Scan for the cell matching the given text and deliver its [X, Y] coordinate at center. 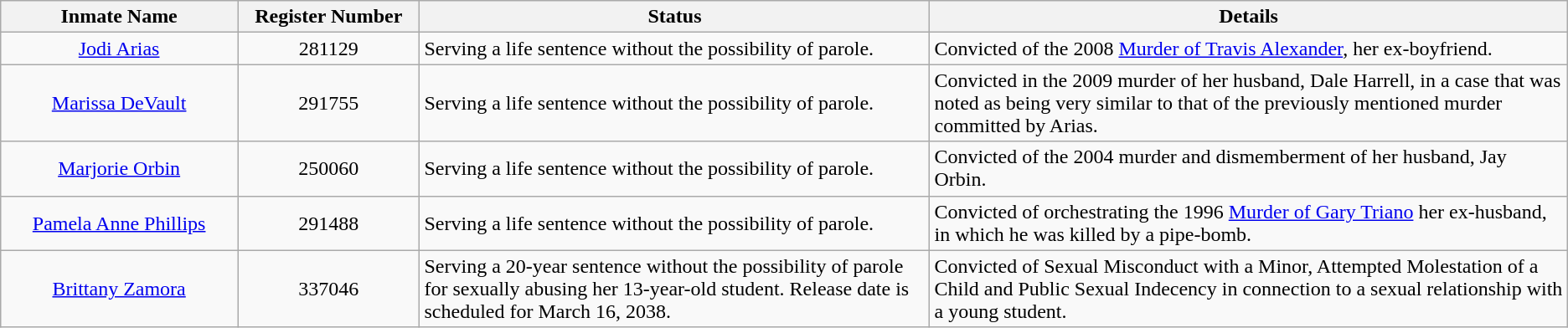
291488 [328, 223]
Convicted of orchestrating the 1996 Murder of Gary Triano her ex-husband, in which he was killed by a pipe-bomb. [1248, 223]
337046 [328, 289]
281129 [328, 49]
Details [1248, 17]
Convicted of the 2004 murder and dismemberment of her husband, Jay Orbin. [1248, 169]
Inmate Name [119, 17]
Pamela Anne Phillips [119, 223]
Marissa DeVault [119, 103]
Convicted of the 2008 Murder of Travis Alexander, her ex-boyfriend. [1248, 49]
Marjorie Orbin [119, 169]
Status [675, 17]
250060 [328, 169]
Brittany Zamora [119, 289]
291755 [328, 103]
Register Number [328, 17]
Jodi Arias [119, 49]
